Output the (X, Y) coordinate of the center of the cell containing the given text.  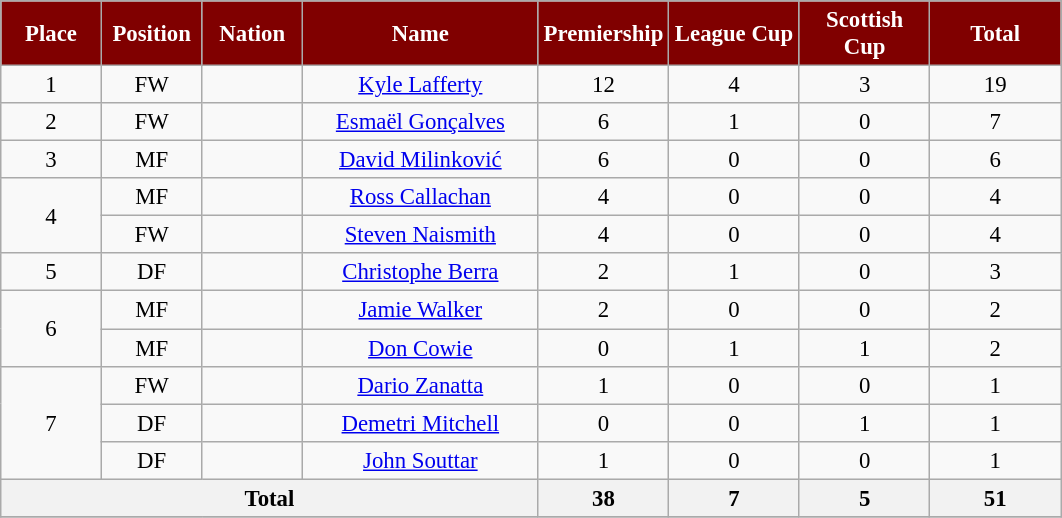
51 (996, 498)
Position (152, 34)
Kyle Lafferty (421, 85)
Scottish Cup (864, 34)
Place (52, 34)
Demetri Mitchell (421, 423)
John Souttar (421, 460)
38 (604, 498)
Christophe Berra (421, 273)
League Cup (734, 34)
Don Cowie (421, 348)
Esmaël Gonçalves (421, 122)
12 (604, 85)
Premiership (604, 34)
Dario Zanatta (421, 385)
Jamie Walker (421, 310)
Steven Naismith (421, 235)
Ross Callachan (421, 197)
David Milinković (421, 160)
Nation (252, 34)
19 (996, 85)
Name (421, 34)
